Search for the cell housing the specified text and yield its (X, Y) center coordinate. 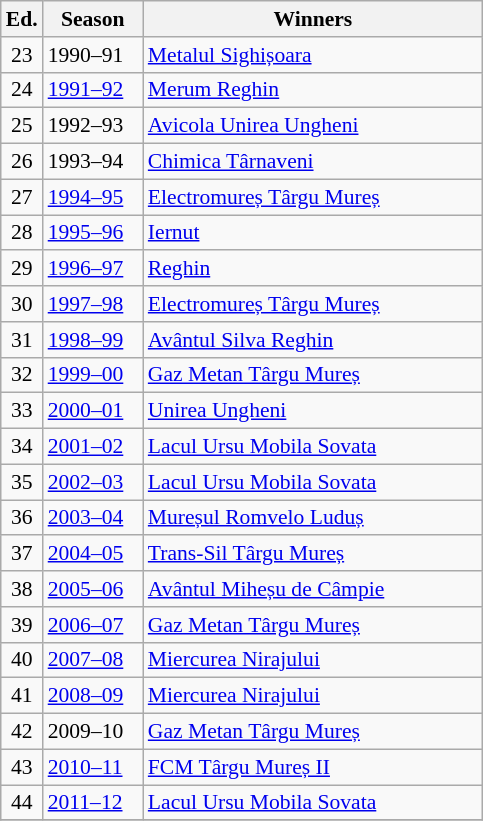
Reghin (313, 269)
1993–94 (93, 162)
1997–98 (93, 304)
35 (22, 482)
1996–97 (93, 269)
32 (22, 375)
28 (22, 233)
2010–11 (93, 767)
2005–06 (93, 589)
Chimica Târnaveni (313, 162)
Avicola Unirea Ungheni (313, 126)
1992–93 (93, 126)
2007–08 (93, 660)
Avântul Silva Reghin (313, 340)
2011–12 (93, 803)
29 (22, 269)
24 (22, 90)
33 (22, 411)
2006–07 (93, 625)
44 (22, 803)
25 (22, 126)
1990–91 (93, 55)
Iernut (313, 233)
43 (22, 767)
FCM Târgu Mureș II (313, 767)
37 (22, 554)
Winners (313, 19)
1998–99 (93, 340)
27 (22, 197)
41 (22, 696)
42 (22, 732)
Unirea Ungheni (313, 411)
Ed. (22, 19)
2004–05 (93, 554)
30 (22, 304)
1999–00 (93, 375)
2008–09 (93, 696)
1991–92 (93, 90)
2009–10 (93, 732)
Trans-Sil Târgu Mureș (313, 554)
38 (22, 589)
Merum Reghin (313, 90)
34 (22, 447)
23 (22, 55)
2003–04 (93, 518)
1994–95 (93, 197)
Avântul Miheșu de Câmpie (313, 589)
31 (22, 340)
26 (22, 162)
39 (22, 625)
1995–96 (93, 233)
Season (93, 19)
2000–01 (93, 411)
2001–02 (93, 447)
Metalul Sighișoara (313, 55)
40 (22, 660)
2002–03 (93, 482)
Mureșul Romvelo Luduș (313, 518)
36 (22, 518)
